Capture the cell that displays the provided text and extract its [x, y] central coordinate. 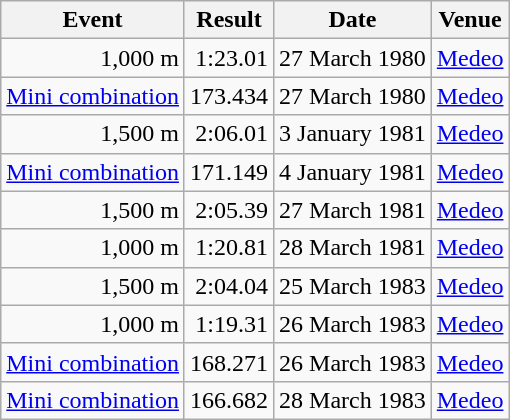
Date [353, 20]
173.434 [228, 96]
28 March 1983 [353, 400]
2:04.04 [228, 286]
Result [228, 20]
2:05.39 [228, 210]
28 March 1981 [353, 248]
4 January 1981 [353, 172]
3 January 1981 [353, 134]
166.682 [228, 400]
1:20.81 [228, 248]
27 March 1981 [353, 210]
Venue [470, 20]
Event [93, 20]
25 March 1983 [353, 286]
2:06.01 [228, 134]
171.149 [228, 172]
168.271 [228, 362]
1:19.31 [228, 324]
1:23.01 [228, 58]
